Determine the [x, y] coordinate at the center of the cell enclosing the given text.  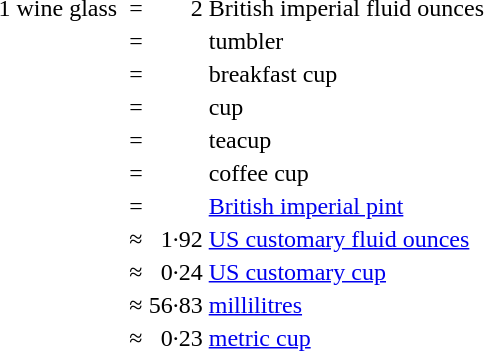
1·92 [176, 239]
56·83 [176, 305]
0·24 [176, 272]
